Find where the given text appears and provide that cell's center as [x, y] coordinate. 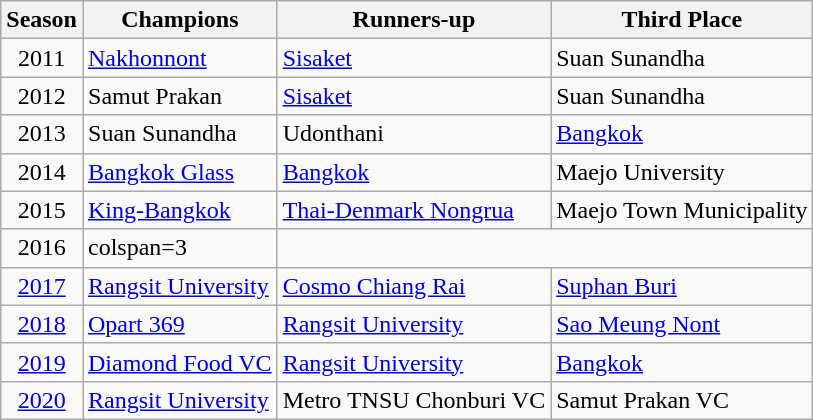
Suphan Buri [682, 286]
2013 [42, 134]
Cosmo Chiang Rai [414, 286]
2011 [42, 58]
2019 [42, 362]
Third Place [682, 20]
Samut Prakan VC [682, 400]
Maejo Town Municipality [682, 210]
Runners-up [414, 20]
colspan=3 [180, 248]
Season [42, 20]
Champions [180, 20]
2015 [42, 210]
Samut Prakan [180, 96]
2017 [42, 286]
Thai-Denmark Nongrua [414, 210]
2020 [42, 400]
Metro TNSU Chonburi VC [414, 400]
2016 [42, 248]
Sao Meung Nont [682, 324]
Diamond Food VC [180, 362]
Nakhonnont [180, 58]
King-Bangkok [180, 210]
Maejo University [682, 172]
2018 [42, 324]
2012 [42, 96]
Opart 369 [180, 324]
Bangkok Glass [180, 172]
2014 [42, 172]
Udonthani [414, 134]
